Scan for the cell matching the given text and deliver its (X, Y) coordinate at center. 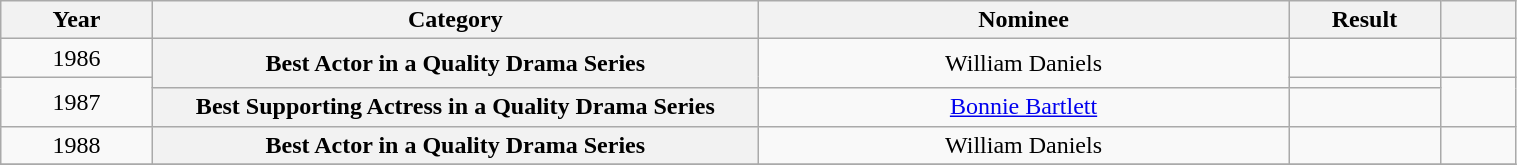
Nominee (1023, 20)
Bonnie Bartlett (1023, 107)
1988 (77, 145)
Category (455, 20)
1986 (77, 58)
1987 (77, 102)
Result (1365, 20)
Year (77, 20)
Best Supporting Actress in a Quality Drama Series (455, 107)
